Extract the [X, Y] coordinate from the center of the cell holding the provided text.  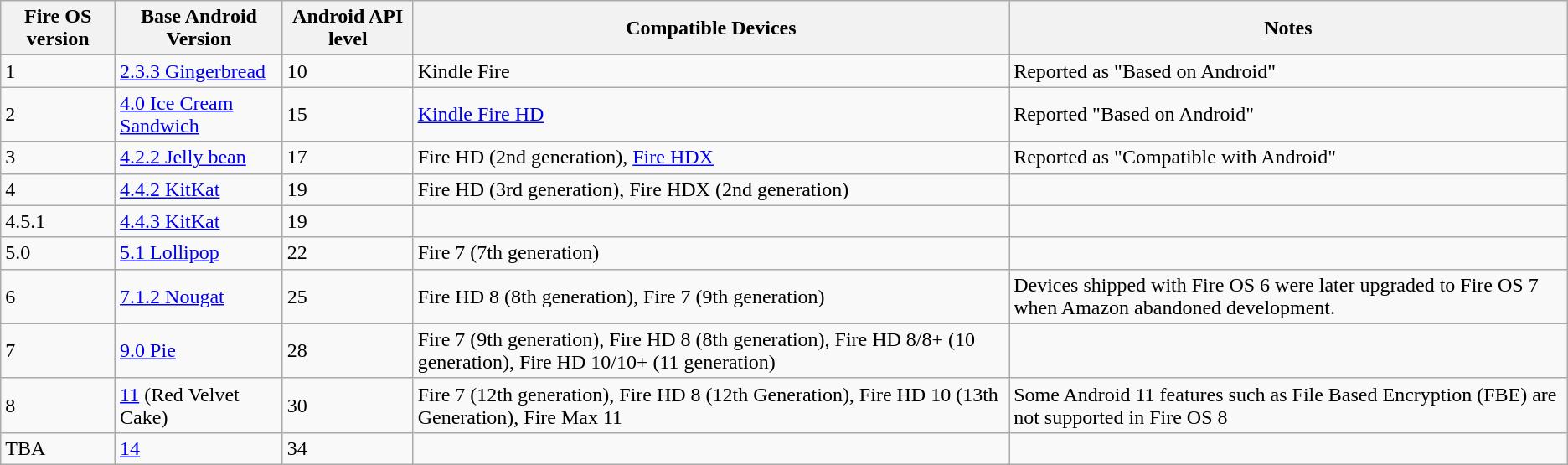
4.4.2 KitKat [199, 189]
30 [348, 406]
Fire 7 (7th generation) [710, 253]
Fire HD (3rd generation), Fire HDX (2nd generation) [710, 189]
8 [59, 406]
14 [199, 448]
Reported as "Based on Android" [1288, 71]
TBA [59, 448]
Kindle Fire HD [710, 114]
7.1.2 Nougat [199, 297]
4 [59, 189]
Fire OS version [59, 28]
2 [59, 114]
22 [348, 253]
34 [348, 448]
15 [348, 114]
Base Android Version [199, 28]
25 [348, 297]
7 [59, 350]
4.5.1 [59, 221]
5.1 Lollipop [199, 253]
Reported "Based on Android" [1288, 114]
11 (Red Velvet Cake) [199, 406]
Fire HD 8 (8th generation), Fire 7 (9th generation) [710, 297]
28 [348, 350]
1 [59, 71]
Android API level [348, 28]
3 [59, 158]
4.0 Ice Cream Sandwich [199, 114]
6 [59, 297]
Notes [1288, 28]
17 [348, 158]
Fire HD (2nd generation), Fire HDX [710, 158]
2.3.3 Gingerbread [199, 71]
10 [348, 71]
Some Android 11 features such as File Based Encryption (FBE) are not supported in Fire OS 8 [1288, 406]
Fire 7 (12th generation), Fire HD 8 (12th Generation), Fire HD 10 (13th Generation), Fire Max 11 [710, 406]
Compatible Devices [710, 28]
Kindle Fire [710, 71]
5.0 [59, 253]
4.2.2 Jelly bean [199, 158]
Reported as "Compatible with Android" [1288, 158]
4.4.3 KitKat [199, 221]
Fire 7 (9th generation), Fire HD 8 (8th generation), Fire HD 8/8+ (10 generation), Fire HD 10/10+ (11 generation) [710, 350]
9.0 Pie [199, 350]
Devices shipped with Fire OS 6 were later upgraded to Fire OS 7 when Amazon abandoned development. [1288, 297]
